Scan for the cell matching the given text and deliver its [X, Y] coordinate at center. 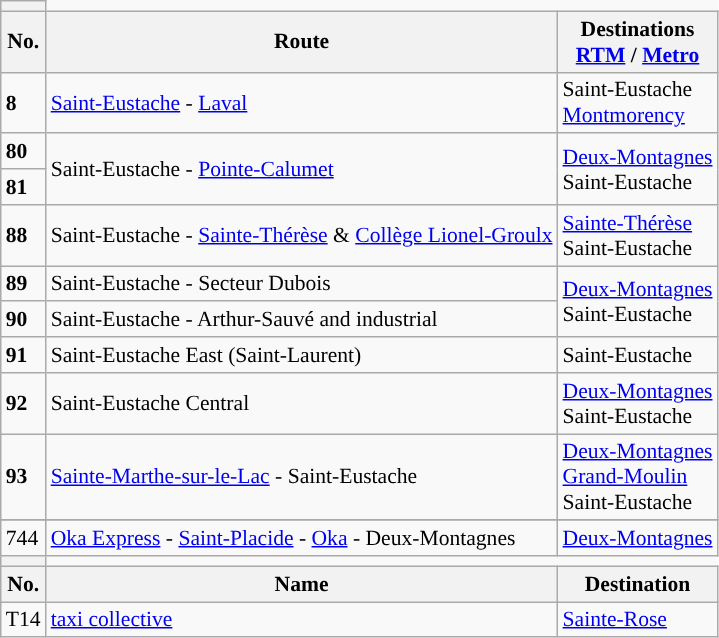
Saint-Eustache - Arthur-Sauvé and industrial [302, 320]
Saint-Eustache - Secteur Dubois [302, 284]
Sainte-Marthe-sur-le-Lac - Saint-Eustache [302, 478]
81 [24, 187]
Saint-Eustache Central [302, 404]
88 [24, 236]
Sainte-Thérèse Saint-Eustache [638, 236]
Saint-Eustache - Laval [302, 102]
91 [24, 355]
Route [302, 42]
744 [24, 539]
89 [24, 284]
Sainte-Rose [638, 620]
Saint-Eustache [638, 355]
8 [24, 102]
Saint-Eustache East (Saint-Laurent) [302, 355]
Name [302, 584]
Deux-Montagnes [638, 539]
80 [24, 152]
taxi collective [302, 620]
93 [24, 478]
T14 [24, 620]
92 [24, 404]
Deux-MontagnesGrand-Moulin Saint-Eustache [638, 478]
90 [24, 320]
Saint-Eustache Montmorency [638, 102]
DestinationsRTM / Metro [638, 42]
Deux-MontagnesSaint-Eustache [638, 170]
Destination [638, 584]
Oka Express - Saint-Placide - Oka - Deux-Montagnes [302, 539]
Saint-Eustache - Pointe-Calumet [302, 170]
Saint-Eustache - Sainte-Thérèse & Collège Lionel-Groulx [302, 236]
